Search for the cell housing the specified text and yield its [x, y] center coordinate. 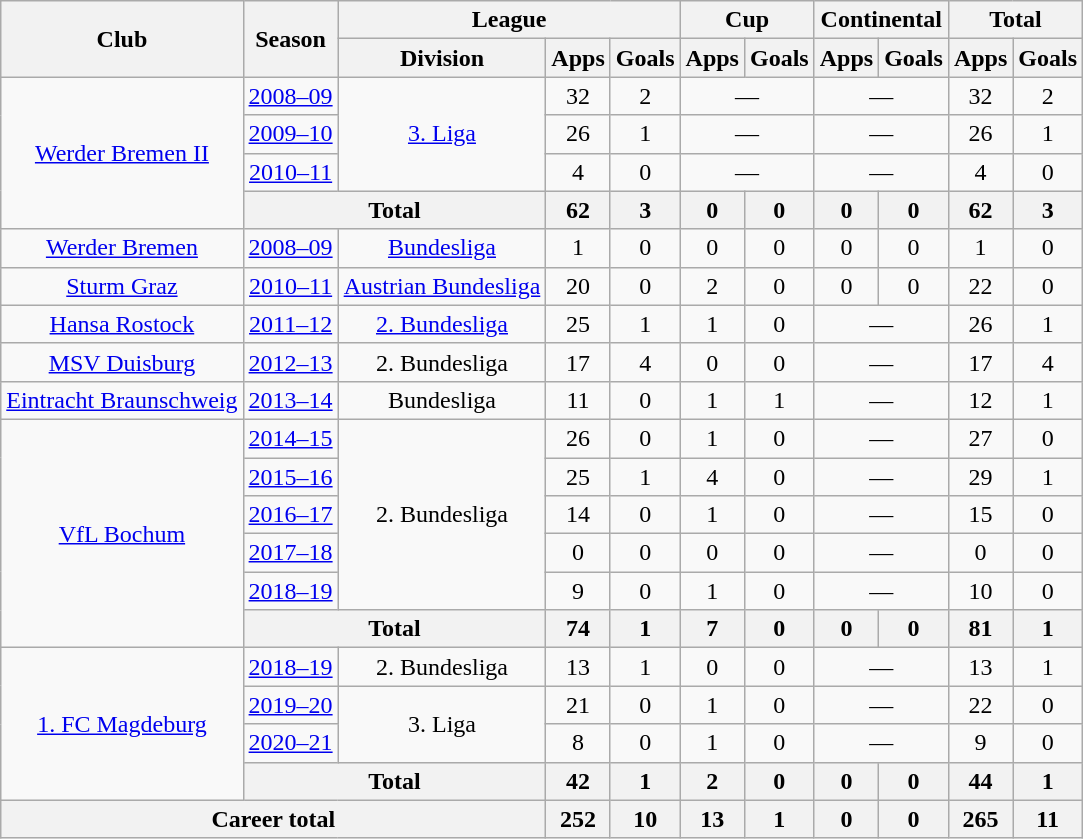
29 [980, 477]
Continental [881, 20]
Sturm Graz [122, 286]
2013–14 [290, 400]
League [509, 20]
2012–13 [290, 362]
252 [578, 819]
MSV Duisburg [122, 362]
2016–17 [290, 515]
2011–12 [290, 324]
Club [122, 39]
Hansa Rostock [122, 324]
Season [290, 39]
2020–21 [290, 743]
Division [442, 58]
12 [980, 400]
1. FC Magdeburg [122, 724]
21 [578, 705]
74 [578, 629]
20 [578, 286]
14 [578, 515]
265 [980, 819]
2017–18 [290, 553]
VfL Bochum [122, 533]
2014–15 [290, 438]
Cup [747, 20]
42 [578, 781]
7 [712, 629]
Eintracht Braunschweig [122, 400]
Werder Bremen II [122, 153]
81 [980, 629]
Werder Bremen [122, 248]
2009–10 [290, 134]
15 [980, 515]
2015–16 [290, 477]
44 [980, 781]
Austrian Bundesliga [442, 286]
2019–20 [290, 705]
27 [980, 438]
Career total [274, 819]
8 [578, 743]
